Return (X, Y) of the center of cell containing provided text 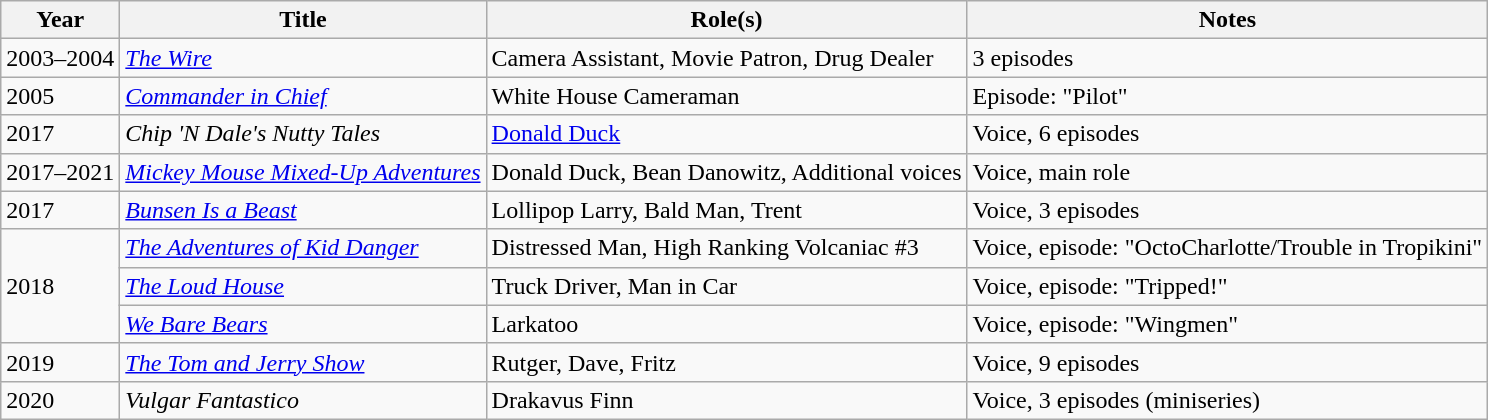
Donald Duck, Bean Danowitz, Additional voices (726, 172)
Voice, 3 episodes (1228, 210)
Mickey Mouse Mixed-Up Adventures (303, 172)
Donald Duck (726, 134)
2019 (60, 362)
Title (303, 20)
Vulgar Fantastico (303, 400)
Role(s) (726, 20)
2003–2004 (60, 58)
Voice, 3 episodes (miniseries) (1228, 400)
3 episodes (1228, 58)
Voice, 6 episodes (1228, 134)
The Loud House (303, 286)
2020 (60, 400)
2017–2021 (60, 172)
Episode: "Pilot" (1228, 96)
Distressed Man, High Ranking Volcaniac #3 (726, 248)
Notes (1228, 20)
The Tom and Jerry Show (303, 362)
Rutger, Dave, Fritz (726, 362)
Drakavus Finn (726, 400)
Voice, main role (1228, 172)
We Bare Bears (303, 324)
The Adventures of Kid Danger (303, 248)
Voice, episode: "OctoCharlotte/Trouble in Tropikini" (1228, 248)
White House Cameraman (726, 96)
The Wire (303, 58)
Voice, 9 episodes (1228, 362)
Lollipop Larry, Bald Man, Trent (726, 210)
Truck Driver, Man in Car (726, 286)
Larkatoo (726, 324)
Commander in Chief (303, 96)
Voice, episode: "Wingmen" (1228, 324)
2018 (60, 286)
Year (60, 20)
Bunsen Is a Beast (303, 210)
2005 (60, 96)
Camera Assistant, Movie Patron, Drug Dealer (726, 58)
Chip 'N Dale's Nutty Tales (303, 134)
Voice, episode: "Tripped!" (1228, 286)
